Search for the cell housing the specified text and yield its [X, Y] center coordinate. 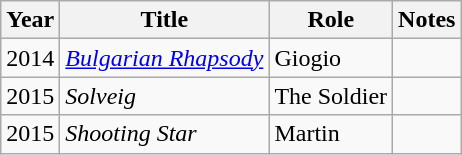
Solveig [164, 96]
Role [331, 20]
2014 [30, 58]
Year [30, 20]
Martin [331, 134]
The Soldier [331, 96]
Bulgarian Rhapsody [164, 58]
Title [164, 20]
Shooting Star [164, 134]
Giogio [331, 58]
Notes [427, 20]
